Detect which cell encompasses the target text, then output its (x, y) center coordinate. 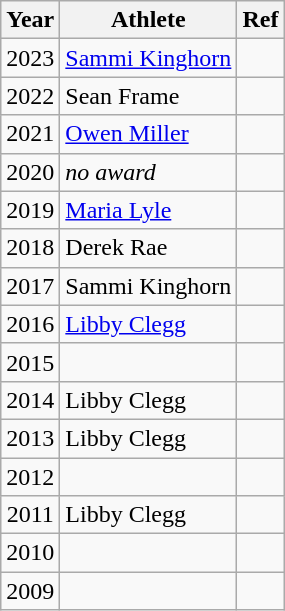
Sean Frame (148, 96)
2015 (30, 362)
2019 (30, 210)
2017 (30, 286)
2021 (30, 134)
Athlete (148, 20)
Derek Rae (148, 248)
2016 (30, 324)
2010 (30, 553)
Year (30, 20)
2014 (30, 400)
Ref (260, 20)
2020 (30, 172)
2012 (30, 477)
2018 (30, 248)
2022 (30, 96)
no award (148, 172)
2011 (30, 515)
2023 (30, 58)
2009 (30, 591)
Maria Lyle (148, 210)
2013 (30, 438)
Owen Miller (148, 134)
